Scan for the cell matching the given text and deliver its (x, y) coordinate at center. 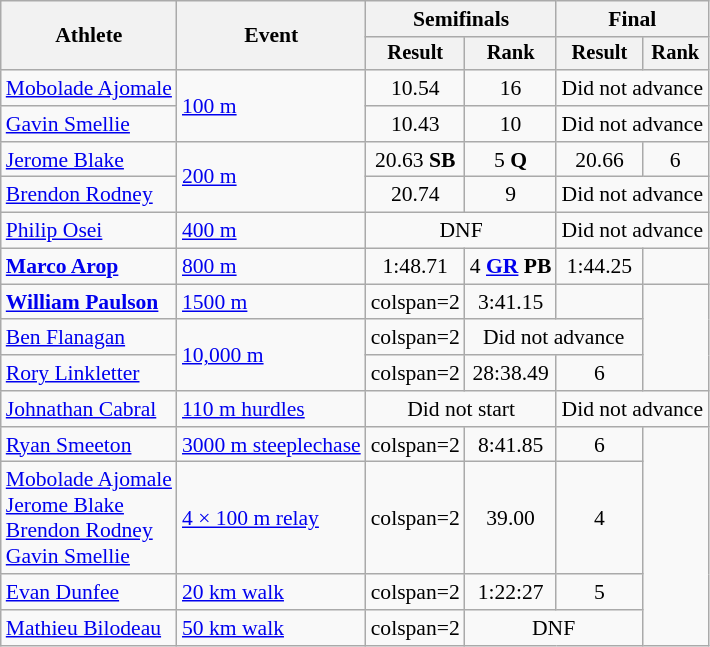
Final (632, 19)
10.54 (416, 88)
16 (511, 88)
Athlete (89, 36)
10,000 m (272, 356)
20 km walk (272, 592)
100 m (272, 106)
400 m (272, 231)
Jerome Blake (89, 160)
Mathieu Bilodeau (89, 628)
20.66 (599, 160)
3:41.15 (511, 302)
Evan Dunfee (89, 592)
3000 m steeplechase (272, 445)
800 m (272, 267)
4 × 100 m relay (272, 518)
Gavin Smellie (89, 124)
4 (599, 518)
5 Q (511, 160)
20.74 (416, 195)
Event (272, 36)
Philip Osei (89, 231)
200 m (272, 178)
1:22:27 (511, 592)
1500 m (272, 302)
Semifinals (462, 19)
Marco Arop (89, 267)
Did not start (462, 409)
Rory Linkletter (89, 373)
Brendon Rodney (89, 195)
50 km walk (272, 628)
28:38.49 (511, 373)
4 GR PB (511, 267)
1:48.71 (416, 267)
Ben Flanagan (89, 338)
20.63 SB (416, 160)
Johnathan Cabral (89, 409)
10 (511, 124)
39.00 (511, 518)
8:41.85 (511, 445)
110 m hurdles (272, 409)
Mobolade Ajomale (89, 88)
10.43 (416, 124)
5 (599, 592)
William Paulson (89, 302)
9 (511, 195)
Mobolade AjomaleJerome BlakeBrendon RodneyGavin Smellie (89, 518)
1:44.25 (599, 267)
Ryan Smeeton (89, 445)
